Return [X, Y] of the center of cell containing provided text 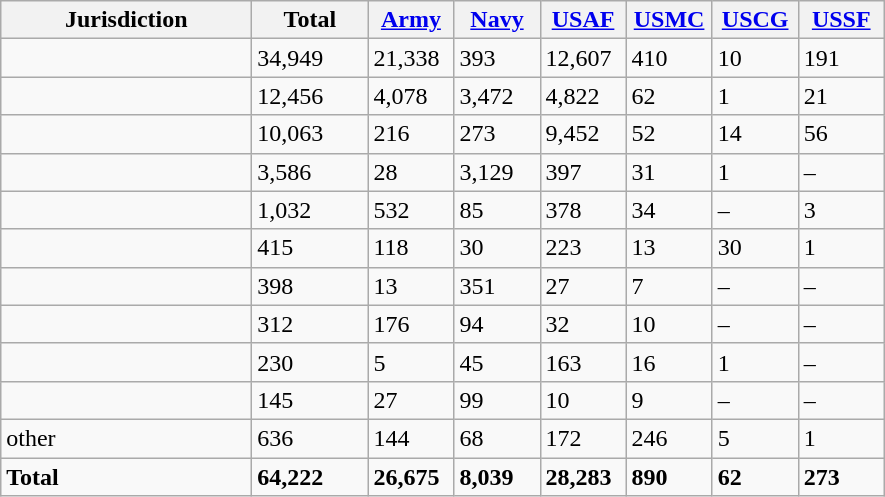
410 [669, 58]
99 [497, 400]
636 [310, 438]
USSF [841, 20]
176 [411, 324]
3,129 [497, 172]
52 [669, 134]
32 [583, 324]
191 [841, 58]
16 [669, 362]
4,078 [411, 96]
21,338 [411, 58]
1,032 [310, 210]
64,222 [310, 477]
34,949 [310, 58]
3 [841, 210]
351 [497, 286]
26,675 [411, 477]
172 [583, 438]
12,456 [310, 96]
Jurisdiction [126, 20]
3,472 [497, 96]
118 [411, 248]
4,822 [583, 96]
312 [310, 324]
other [126, 438]
45 [497, 362]
10,063 [310, 134]
28 [411, 172]
9,452 [583, 134]
Navy [497, 20]
415 [310, 248]
28,283 [583, 477]
398 [310, 286]
144 [411, 438]
68 [497, 438]
85 [497, 210]
532 [411, 210]
223 [583, 248]
21 [841, 96]
56 [841, 134]
94 [497, 324]
31 [669, 172]
Army [411, 20]
8,039 [497, 477]
145 [310, 400]
USMC [669, 20]
216 [411, 134]
12,607 [583, 58]
3,586 [310, 172]
14 [755, 134]
393 [497, 58]
163 [583, 362]
7 [669, 286]
USCG [755, 20]
378 [583, 210]
397 [583, 172]
230 [310, 362]
246 [669, 438]
34 [669, 210]
USAF [583, 20]
9 [669, 400]
890 [669, 477]
